Pinpoint the cell where the given text exists, returning its [X, Y] midpoint coordinate. 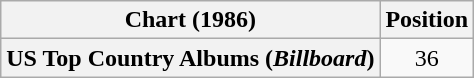
US Top Country Albums (Billboard) [190, 58]
Position [427, 20]
Chart (1986) [190, 20]
36 [427, 58]
